Return the [X, Y] coordinate for the center point of the cell that contains the specified text.  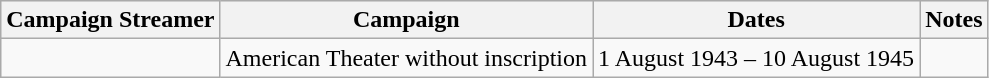
Notes [954, 20]
Campaign Streamer [110, 20]
American Theater without inscription [406, 58]
Dates [756, 20]
Campaign [406, 20]
1 August 1943 – 10 August 1945 [756, 58]
